From the cell containing the given text, extract its center point as (x, y) coordinate. 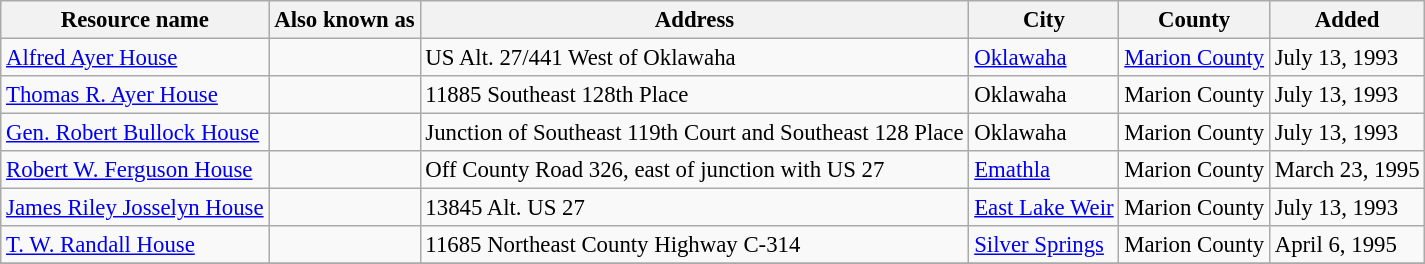
11885 Southeast 128th Place (694, 95)
Also known as (344, 20)
James Riley Josselyn House (135, 208)
Off County Road 326, east of junction with US 27 (694, 170)
Address (694, 20)
City (1044, 20)
East Lake Weir (1044, 208)
Junction of Southeast 119th Court and Southeast 128 Place (694, 133)
Silver Springs (1044, 245)
March 23, 1995 (1346, 170)
Added (1346, 20)
Thomas R. Ayer House (135, 95)
Alfred Ayer House (135, 58)
April 6, 1995 (1346, 245)
US Alt. 27/441 West of Oklawaha (694, 58)
11685 Northeast County Highway C-314 (694, 245)
Emathla (1044, 170)
Gen. Robert Bullock House (135, 133)
13845 Alt. US 27 (694, 208)
T. W. Randall House (135, 245)
County (1194, 20)
Robert W. Ferguson House (135, 170)
Resource name (135, 20)
